Detect which cell encompasses the target text, then output its [X, Y] center coordinate. 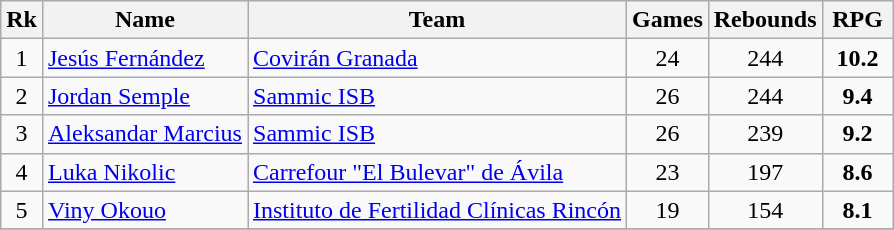
3 [22, 134]
5 [22, 210]
Carrefour "El Bulevar" de Ávila [438, 172]
Jesús Fernández [144, 58]
23 [668, 172]
Covirán Granada [438, 58]
Rk [22, 20]
9.4 [858, 96]
239 [765, 134]
Viny Okouo [144, 210]
19 [668, 210]
2 [22, 96]
Name [144, 20]
Games [668, 20]
Aleksandar Marcius [144, 134]
154 [765, 210]
24 [668, 58]
10.2 [858, 58]
Rebounds [765, 20]
8.1 [858, 210]
8.6 [858, 172]
1 [22, 58]
RPG [858, 20]
9.2 [858, 134]
Team [438, 20]
Instituto de Fertilidad Clínicas Rincón [438, 210]
Jordan Semple [144, 96]
197 [765, 172]
Luka Nikolic [144, 172]
4 [22, 172]
